Pinpoint the cell where the given text exists, returning its [x, y] midpoint coordinate. 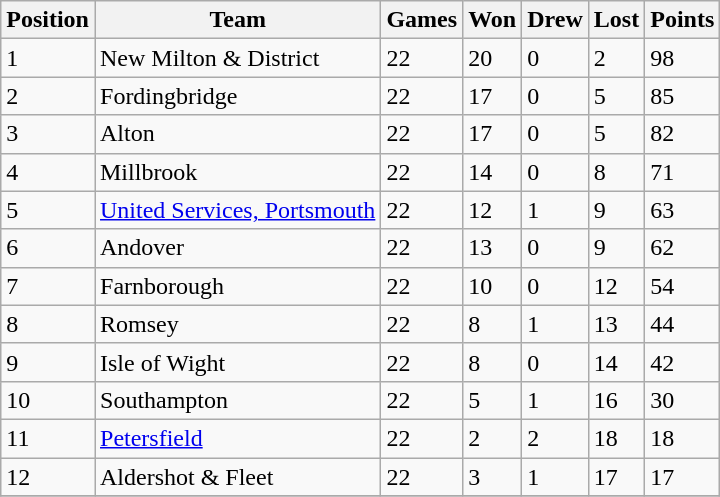
Alton [237, 134]
Games [422, 20]
Points [682, 20]
Millbrook [237, 172]
Petersfield [237, 438]
Drew [556, 20]
63 [682, 210]
7 [48, 286]
42 [682, 362]
Team [237, 20]
20 [492, 58]
4 [48, 172]
54 [682, 286]
Andover [237, 248]
44 [682, 324]
82 [682, 134]
Southampton [237, 400]
Romsey [237, 324]
Isle of Wight [237, 362]
Fordingbridge [237, 96]
Won [492, 20]
United Services, Portsmouth [237, 210]
30 [682, 400]
71 [682, 172]
98 [682, 58]
New Milton & District [237, 58]
85 [682, 96]
62 [682, 248]
Farnborough [237, 286]
11 [48, 438]
6 [48, 248]
Aldershot & Fleet [237, 477]
Lost [616, 20]
16 [616, 400]
Position [48, 20]
